Detect which cell encompasses the target text, then output its [x, y] center coordinate. 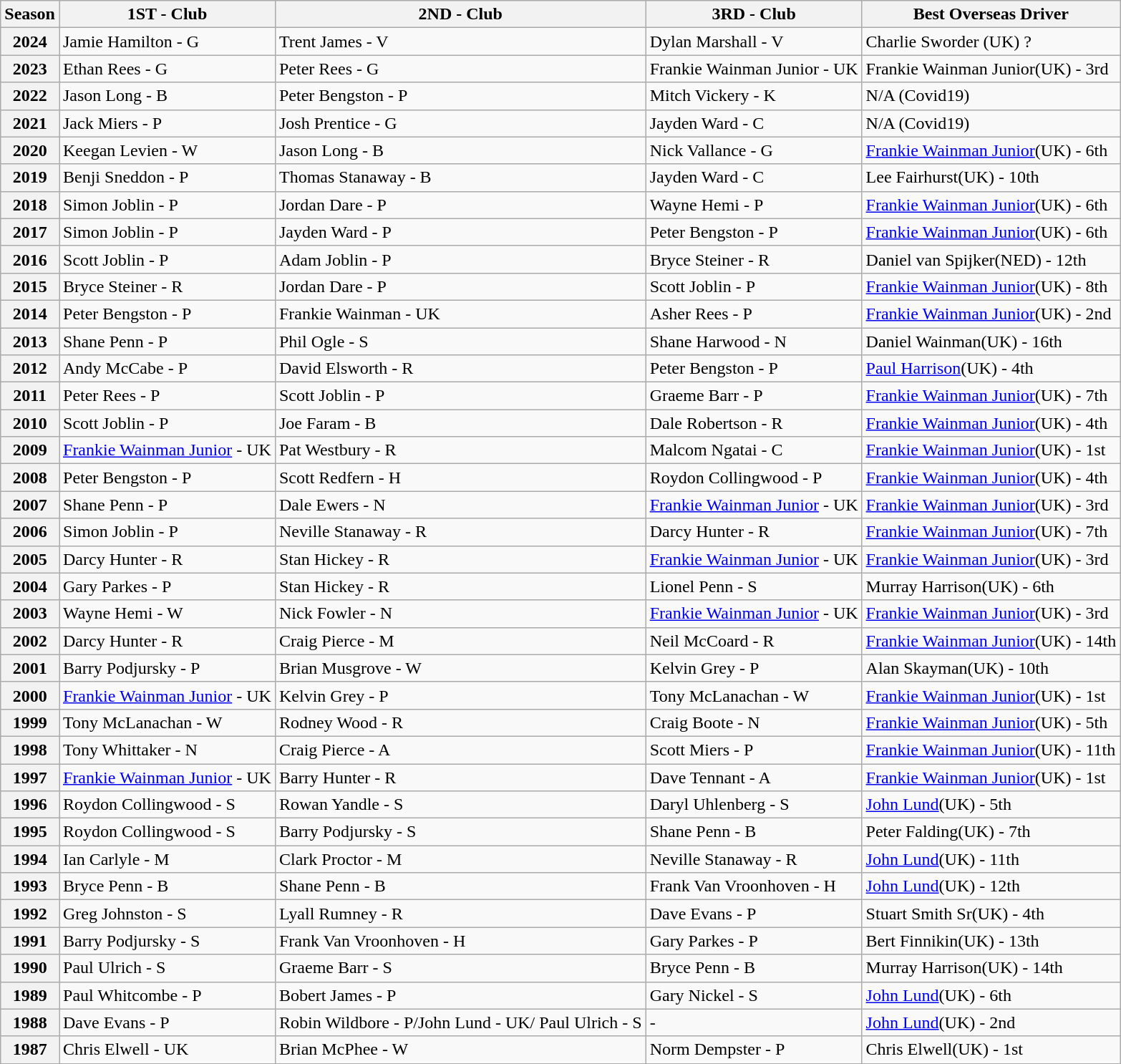
2001 [30, 668]
Lionel Penn - S [754, 586]
Lyall Rumney - R [460, 914]
Jack Miers - P [167, 123]
Daniel van Spijker(NED) - 12th [991, 259]
Dave Tennant - A [754, 777]
Phil Ogle - S [460, 342]
Scott Miers - P [754, 750]
Clark Proctor - M [460, 859]
1997 [30, 777]
Tony Whittaker - N [167, 750]
Bobert James - P [460, 995]
2021 [30, 123]
1989 [30, 995]
Stuart Smith Sr(UK) - 4th [991, 914]
2016 [30, 259]
Brian Musgrove - W [460, 668]
1993 [30, 886]
Wayne Hemi - W [167, 614]
Nick Fowler - N [460, 614]
Graeme Barr - S [460, 968]
2012 [30, 369]
Scott Redfern - H [460, 478]
2011 [30, 396]
2ND - Club [460, 14]
Barry Hunter - R [460, 777]
Adam Joblin - P [460, 259]
2013 [30, 342]
1987 [30, 1050]
2003 [30, 614]
Bert Finnikin(UK) - 13th [991, 941]
Chris Elwell - UK [167, 1050]
2004 [30, 586]
Craig Boote - N [754, 722]
2007 [30, 505]
Norm Dempster - P [754, 1050]
Brian McPhee - W [460, 1050]
2019 [30, 178]
Barry Podjursky - P [167, 668]
Pat Westbury - R [460, 450]
2002 [30, 641]
John Lund(UK) - 2nd [991, 1022]
Keegan Levien - W [167, 150]
Rowan Yandle - S [460, 805]
Ian Carlyle - M [167, 859]
Graeme Barr - P [754, 396]
2010 [30, 423]
Frankie Wainman Junior(UK) - 5th [991, 722]
Alan Skayman(UK) - 10th [991, 668]
Wayne Hemi - P [754, 205]
1994 [30, 859]
Benji Sneddon - P [167, 178]
Murray Harrison(UK) - 14th [991, 968]
Frankie Wainman Junior(UK) - 2nd [991, 314]
Gary Nickel - S [754, 995]
Neil McCoard - R [754, 641]
2009 [30, 450]
Peter Falding(UK) - 7th [991, 832]
Paul Harrison(UK) - 4th [991, 369]
1996 [30, 805]
Jayden Ward - P [460, 232]
2008 [30, 478]
Frankie Wainman Junior(UK) - 14th [991, 641]
David Elsworth - R [460, 369]
2014 [30, 314]
Frankie Wainman Junior(UK) - 11th [991, 750]
John Lund(UK) - 12th [991, 886]
1995 [30, 832]
Chris Elwell(UK) - 1st [991, 1050]
Best Overseas Driver [991, 14]
Andy McCabe - P [167, 369]
Dale Robertson - R [754, 423]
1ST - Club [167, 14]
Murray Harrison(UK) - 6th [991, 586]
Shane Harwood - N [754, 342]
Craig Pierce - M [460, 641]
Craig Pierce - A [460, 750]
1990 [30, 968]
Joe Faram - B [460, 423]
2017 [30, 232]
John Lund(UK) - 5th [991, 805]
Mitch Vickery - K [754, 96]
Rodney Wood - R [460, 722]
Trent James - V [460, 42]
2015 [30, 286]
Thomas Stanaway - B [460, 178]
Season [30, 14]
Peter Rees - P [167, 396]
Paul Whitcombe - P [167, 995]
Dylan Marshall - V [754, 42]
Josh Prentice - G [460, 123]
Charlie Sworder (UK) ? [991, 42]
Jamie Hamilton - G [167, 42]
1998 [30, 750]
Dale Ewers - N [460, 505]
Malcom Ngatai - C [754, 450]
1992 [30, 914]
2000 [30, 695]
Frankie Wainman Junior(UK) - 8th [991, 286]
2006 [30, 532]
3RD - Club [754, 14]
Asher Rees - P [754, 314]
Lee Fairhurst(UK) - 10th [991, 178]
2024 [30, 42]
1988 [30, 1022]
John Lund(UK) - 11th [991, 859]
Roydon Collingwood - P [754, 478]
2018 [30, 205]
Frankie Wainman - UK [460, 314]
Ethan Rees - G [167, 69]
John Lund(UK) - 6th [991, 995]
2005 [30, 559]
Daniel Wainman(UK) - 16th [991, 342]
Nick Vallance - G [754, 150]
2020 [30, 150]
Paul Ulrich - S [167, 968]
Daryl Uhlenberg - S [754, 805]
2022 [30, 96]
Greg Johnston - S [167, 914]
Robin Wildbore - P/John Lund - UK/ Paul Ulrich - S [460, 1022]
1991 [30, 941]
- [754, 1022]
1999 [30, 722]
Peter Rees - G [460, 69]
2023 [30, 69]
